Output the (X, Y) coordinate of the center of the cell containing the given text.  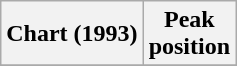
Peakposition (189, 34)
Chart (1993) (72, 34)
